Pinpoint the cell where the given text exists, returning its (X, Y) midpoint coordinate. 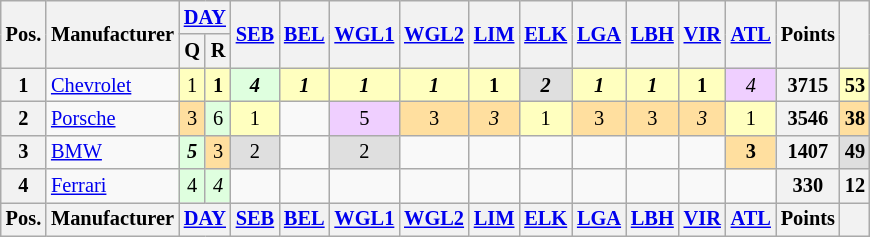
Chevrolet (112, 85)
Q (192, 51)
6 (218, 118)
330 (808, 186)
BMW (112, 152)
R (218, 51)
Ferrari (112, 186)
12 (855, 186)
53 (855, 85)
1407 (808, 152)
Porsche (112, 118)
49 (855, 152)
3546 (808, 118)
3715 (808, 85)
38 (855, 118)
